Output the (X, Y) coordinate of the center of the cell containing the given text.  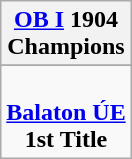
Balaton ÚE1st Title (66, 112)
OB I 1904Champions (66, 34)
